Search for the cell housing the specified text and yield its (x, y) center coordinate. 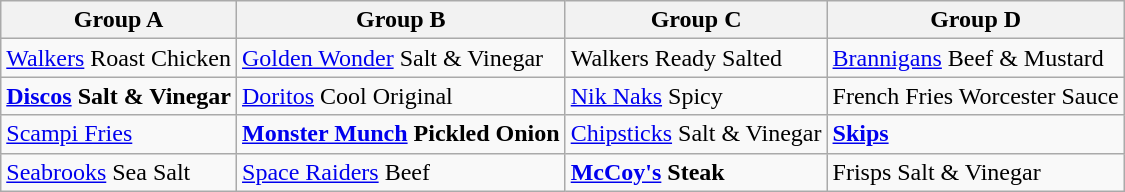
Golden Wonder Salt & Vinegar (402, 58)
Walkers Roast Chicken (119, 58)
Skips (976, 134)
Group B (402, 20)
French Fries Worcester Sauce (976, 96)
Frisps Salt & Vinegar (976, 172)
Brannigans Beef & Mustard (976, 58)
Walkers Ready Salted (696, 58)
Group C (696, 20)
Group A (119, 20)
Nik Naks Spicy (696, 96)
Seabrooks Sea Salt (119, 172)
Scampi Fries (119, 134)
Chipsticks Salt & Vinegar (696, 134)
Group D (976, 20)
Monster Munch Pickled Onion (402, 134)
McCoy's Steak (696, 172)
Discos Salt & Vinegar (119, 96)
Space Raiders Beef (402, 172)
Doritos Cool Original (402, 96)
